Detect which cell encompasses the target text, then output its (x, y) center coordinate. 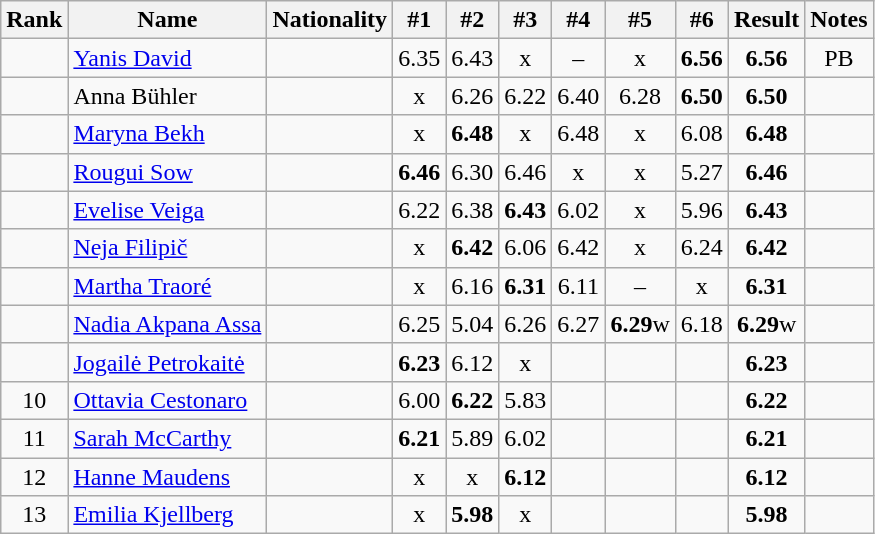
Martha Traoré (168, 286)
6.11 (578, 286)
Result (766, 20)
5.04 (472, 324)
6.38 (472, 210)
Notes (839, 20)
5.27 (702, 172)
Hanne Maudens (168, 477)
6.00 (420, 400)
5.96 (702, 210)
6.25 (420, 324)
#6 (702, 20)
Evelise Veiga (168, 210)
6.27 (578, 324)
Rougui Sow (168, 172)
Anna Bühler (168, 96)
Neja Filipič (168, 248)
13 (34, 515)
Rank (34, 20)
#4 (578, 20)
6.30 (472, 172)
6.24 (702, 248)
6.16 (472, 286)
6.06 (526, 248)
Yanis David (168, 58)
12 (34, 477)
Nationality (330, 20)
5.83 (526, 400)
6.08 (702, 134)
6.40 (578, 96)
6.35 (420, 58)
Jogailė Petrokaitė (168, 362)
Maryna Bekh (168, 134)
#2 (472, 20)
Nadia Akpana Assa (168, 324)
PB (839, 58)
6.28 (640, 96)
11 (34, 438)
#5 (640, 20)
5.89 (472, 438)
Name (168, 20)
Emilia Kjellberg (168, 515)
Sarah McCarthy (168, 438)
Ottavia Cestonaro (168, 400)
10 (34, 400)
#1 (420, 20)
6.18 (702, 324)
#3 (526, 20)
